Return the (x, y) coordinate for the center point of the cell that contains the specified text.  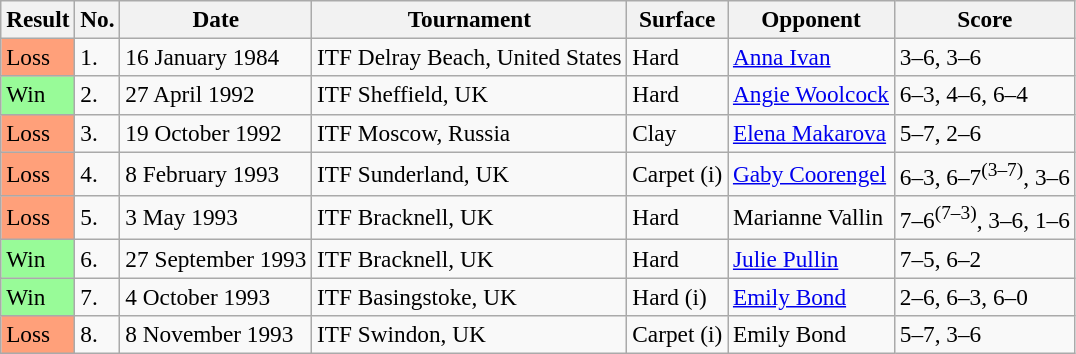
Score (984, 19)
5–7, 3–6 (984, 334)
6–3, 6–7(3–7), 3–6 (984, 173)
ITF Delray Beach, United States (470, 57)
3 May 1993 (216, 217)
No. (98, 19)
5–7, 2–6 (984, 133)
8 February 1993 (216, 173)
ITF Basingstoke, UK (470, 296)
Julie Pullin (812, 258)
16 January 1984 (216, 57)
Clay (678, 133)
Angie Woolcock (812, 95)
ITF Sheffield, UK (470, 95)
1. (98, 57)
3. (98, 133)
8 November 1993 (216, 334)
4 October 1993 (216, 296)
ITF Sunderland, UK (470, 173)
ITF Moscow, Russia (470, 133)
2–6, 6–3, 6–0 (984, 296)
8. (98, 334)
4. (98, 173)
Hard (i) (678, 296)
Opponent (812, 19)
Anna Ivan (812, 57)
7. (98, 296)
Date (216, 19)
2. (98, 95)
Tournament (470, 19)
7–5, 6–2 (984, 258)
6–3, 4–6, 6–4 (984, 95)
Marianne Vallin (812, 217)
Gaby Coorengel (812, 173)
ITF Swindon, UK (470, 334)
27 April 1992 (216, 95)
Result (38, 19)
3–6, 3–6 (984, 57)
Surface (678, 19)
5. (98, 217)
Elena Makarova (812, 133)
6. (98, 258)
27 September 1993 (216, 258)
19 October 1992 (216, 133)
7–6(7–3), 3–6, 1–6 (984, 217)
